Extract the [X, Y] coordinate from the center of the cell holding the provided text.  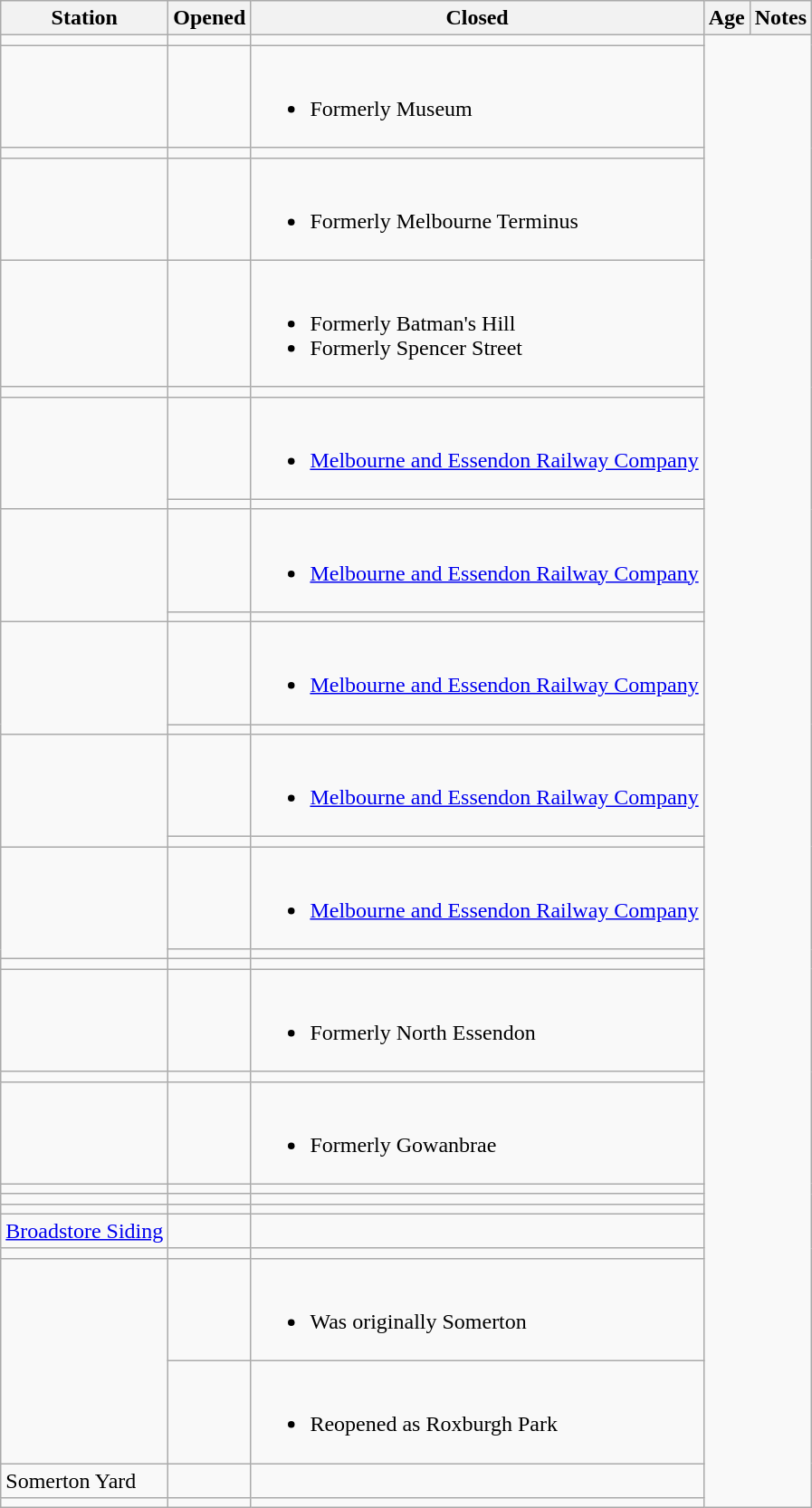
Formerly Museum [477, 96]
Opened [210, 18]
Closed [477, 18]
Somerton Yard [85, 1481]
Age [726, 18]
Station [85, 18]
Formerly Gowanbrae [477, 1132]
Broadstore Siding [85, 1231]
Formerly North Essendon [477, 1020]
Formerly Batman's HillFormerly Spencer Street [477, 323]
Notes [780, 18]
Formerly Melbourne Terminus [477, 208]
Was originally Somerton [477, 1310]
Reopened as Roxburgh Park [477, 1411]
